Output the [x, y] coordinate of the center of the cell containing the given text.  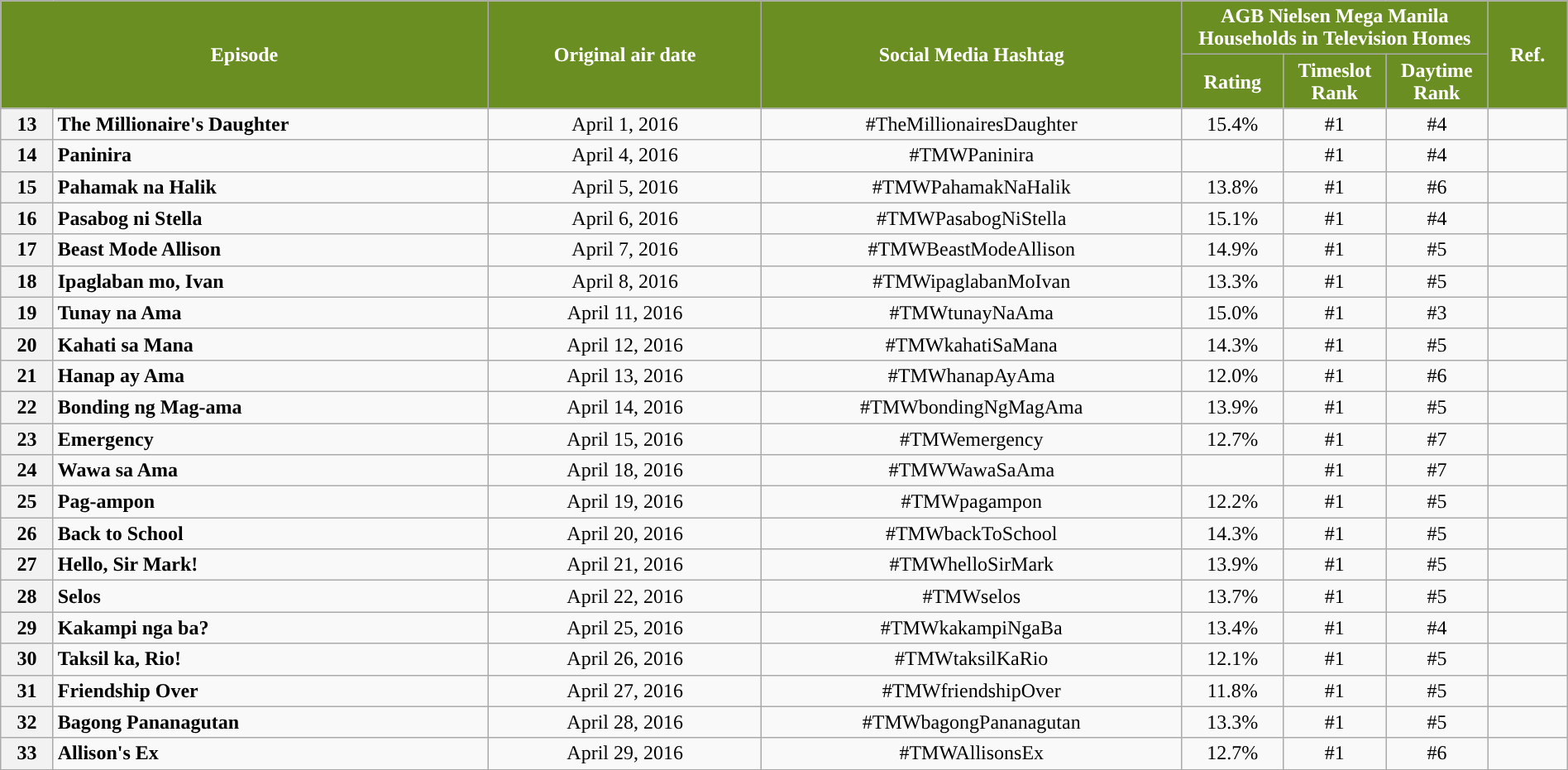
#TMWWawaSaAma [972, 471]
Allison's Ex [270, 753]
#3 [1437, 313]
Selos [270, 596]
13.7% [1232, 596]
#TMWemergency [972, 439]
12.1% [1232, 659]
14 [26, 155]
Paninira [270, 155]
#TMWPaninira [972, 155]
#TheMillionairesDaughter [972, 124]
Ipaglaban mo, Ivan [270, 281]
April 20, 2016 [625, 533]
#TMWbagongPananagutan [972, 722]
April 8, 2016 [625, 281]
Pahamak na Halik [270, 187]
April 27, 2016 [625, 691]
29 [26, 628]
Social Media Hashtag [972, 55]
21 [26, 375]
Pag-ampon [270, 502]
28 [26, 596]
#TMWkakampiNgaBa [972, 628]
12.2% [1232, 502]
Kakampi nga ba? [270, 628]
Original air date [625, 55]
April 26, 2016 [625, 659]
April 18, 2016 [625, 471]
April 12, 2016 [625, 344]
24 [26, 471]
#TMWtunayNaAma [972, 313]
Bonding ng Mag-ama [270, 407]
#TMWbackToSchool [972, 533]
April 22, 2016 [625, 596]
Ref. [1527, 55]
31 [26, 691]
April 7, 2016 [625, 250]
#TMWtaksilKaRio [972, 659]
Bagong Pananagutan [270, 722]
Taksil ka, Rio! [270, 659]
April 14, 2016 [625, 407]
23 [26, 439]
15.1% [1232, 218]
13 [26, 124]
Hello, Sir Mark! [270, 565]
15.0% [1232, 313]
17 [26, 250]
#TMWAllisonsEx [972, 753]
April 11, 2016 [625, 313]
11.8% [1232, 691]
April 28, 2016 [625, 722]
13.4% [1232, 628]
18 [26, 281]
#TMWhelloSirMark [972, 565]
#TMWBeastModeAllison [972, 250]
#TMWipaglabanMoIvan [972, 281]
Daytime Rank [1437, 81]
April 29, 2016 [625, 753]
Kahati sa Mana [270, 344]
#TMWfriendshipOver [972, 691]
AGB Nielsen Mega Manila Households in Television Homes [1335, 28]
Wawa sa Ama [270, 471]
22 [26, 407]
April 6, 2016 [625, 218]
Emergency [270, 439]
30 [26, 659]
Timeslot Rank [1335, 81]
April 5, 2016 [625, 187]
#TMWkahatiSaMana [972, 344]
27 [26, 565]
14.9% [1232, 250]
Tunay na Ama [270, 313]
Friendship Over [270, 691]
April 1, 2016 [625, 124]
Beast Mode Allison [270, 250]
#TMWPasabogNiStella [972, 218]
#TMWbondingNgMagAma [972, 407]
15.4% [1232, 124]
12.0% [1232, 375]
Episode [245, 55]
13.8% [1232, 187]
April 19, 2016 [625, 502]
#TMWPahamakNaHalik [972, 187]
15 [26, 187]
April 4, 2016 [625, 155]
#TMWhanapAyAma [972, 375]
April 25, 2016 [625, 628]
26 [26, 533]
April 13, 2016 [625, 375]
16 [26, 218]
32 [26, 722]
33 [26, 753]
#TMWpagampon [972, 502]
Hanap ay Ama [270, 375]
Back to School [270, 533]
The Millionaire's Daughter [270, 124]
April 15, 2016 [625, 439]
Pasabog ni Stella [270, 218]
April 21, 2016 [625, 565]
Rating [1232, 81]
#TMWselos [972, 596]
25 [26, 502]
20 [26, 344]
19 [26, 313]
